Find where the given text appears and provide that cell's center as (X, Y) coordinate. 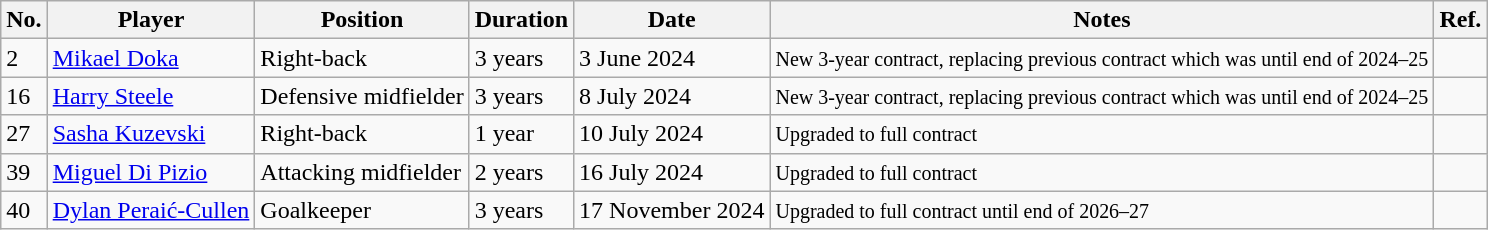
Notes (1102, 20)
Duration (521, 20)
Defensive midfielder (362, 96)
39 (24, 172)
Date (672, 20)
10 July 2024 (672, 134)
27 (24, 134)
Mikael Doka (151, 58)
16 (24, 96)
Harry Steele (151, 96)
16 July 2024 (672, 172)
Player (151, 20)
Goalkeeper (362, 210)
40 (24, 210)
Ref. (1460, 20)
Position (362, 20)
8 July 2024 (672, 96)
Upgraded to full contract until end of 2026–27 (1102, 210)
Attacking midfielder (362, 172)
Miguel Di Pizio (151, 172)
Sasha Kuzevski (151, 134)
17 November 2024 (672, 210)
1 year (521, 134)
2 years (521, 172)
Dylan Peraić-Cullen (151, 210)
3 June 2024 (672, 58)
No. (24, 20)
2 (24, 58)
